Pinpoint the cell where the given text exists, returning its [x, y] midpoint coordinate. 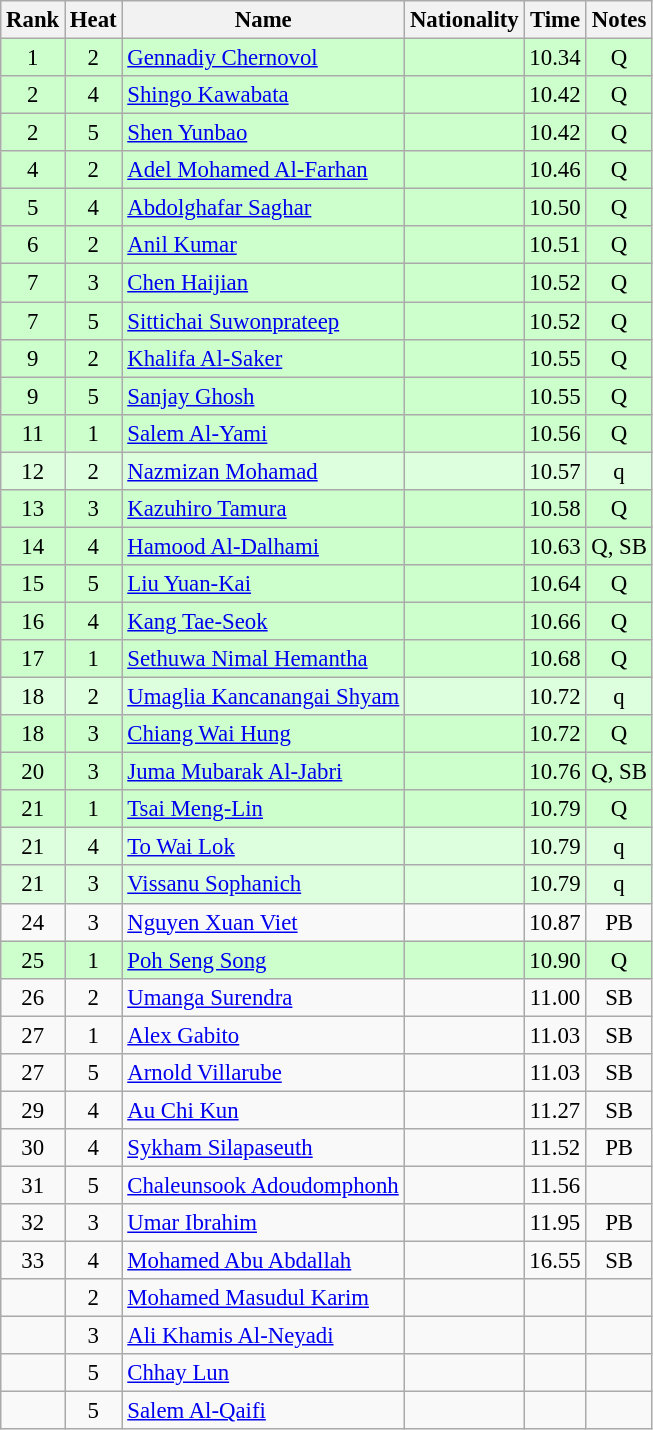
Nationality [464, 20]
Liu Yuan-Kai [264, 584]
Umaglia Kancanangai Shyam [264, 697]
Juma Mubarak Al-Jabri [264, 772]
Chhay Lun [264, 1373]
25 [33, 960]
Sykham Silapaseuth [264, 1148]
Gennadiy Chernovol [264, 58]
Kang Tae-Seok [264, 621]
Salem Al-Qaifi [264, 1411]
To Wai Lok [264, 847]
Chen Haijian [264, 283]
Kazuhiro Tamura [264, 509]
17 [33, 659]
Sethuwa Nimal Hemantha [264, 659]
Time [555, 20]
Poh Seng Song [264, 960]
15 [33, 584]
Notes [619, 20]
Adel Mohamed Al-Farhan [264, 170]
10.34 [555, 58]
12 [33, 471]
Alex Gabito [264, 1035]
33 [33, 1261]
Chaleunsook Adoudomphonh [264, 1185]
11.95 [555, 1223]
29 [33, 1110]
Umanga Surendra [264, 997]
Heat [94, 20]
6 [33, 245]
Hamood Al-Dalhami [264, 546]
11.27 [555, 1110]
Au Chi Kun [264, 1110]
24 [33, 922]
11.00 [555, 997]
Rank [33, 20]
16 [33, 621]
11.52 [555, 1148]
14 [33, 546]
Salem Al-Yami [264, 433]
10.58 [555, 509]
10.57 [555, 471]
Mohamed Masudul Karim [264, 1298]
Nguyen Xuan Viet [264, 922]
10.87 [555, 922]
32 [33, 1223]
11 [33, 433]
26 [33, 997]
Arnold Villarube [264, 1073]
Chiang Wai Hung [264, 734]
Umar Ibrahim [264, 1223]
Vissanu Sophanich [264, 885]
11.56 [555, 1185]
Shen Yunbao [264, 133]
Sittichai Suwonprateep [264, 321]
10.63 [555, 546]
Anil Kumar [264, 245]
16.55 [555, 1261]
10.50 [555, 208]
Ali Khamis Al-Neyadi [264, 1336]
13 [33, 509]
Khalifa Al-Saker [264, 358]
Nazmizan Mohamad [264, 471]
Sanjay Ghosh [264, 396]
10.90 [555, 960]
10.51 [555, 245]
Abdolghafar Saghar [264, 208]
10.46 [555, 170]
10.68 [555, 659]
10.76 [555, 772]
10.66 [555, 621]
30 [33, 1148]
10.64 [555, 584]
Shingo Kawabata [264, 95]
Name [264, 20]
31 [33, 1185]
20 [33, 772]
10.56 [555, 433]
Mohamed Abu Abdallah [264, 1261]
Tsai Meng-Lin [264, 809]
